Return (x, y) of the center of cell containing provided text 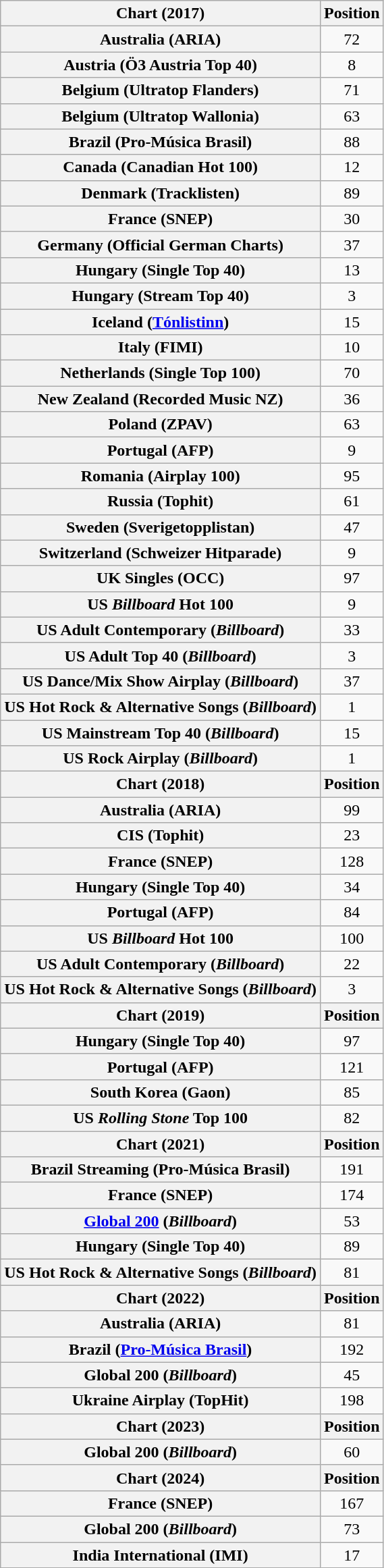
121 (352, 1066)
71 (352, 90)
Chart (2017) (161, 13)
99 (352, 810)
73 (352, 1529)
17 (352, 1555)
Chart (2019) (161, 1015)
30 (352, 219)
UK Singles (OCC) (161, 578)
South Korea (Gaon) (161, 1092)
128 (352, 861)
Denmark (Tracklisten) (161, 193)
Belgium (Ultratop Flanders) (161, 90)
95 (352, 476)
34 (352, 887)
70 (352, 373)
Belgium (Ultratop Wallonia) (161, 116)
8 (352, 65)
Chart (2024) (161, 1478)
192 (352, 1349)
198 (352, 1401)
Russia (Tophit) (161, 502)
Poland (ZPAV) (161, 425)
Chart (2018) (161, 784)
Germany (Official German Charts) (161, 244)
US Rock Airplay (Billboard) (161, 759)
167 (352, 1503)
India International (IMI) (161, 1555)
US Mainstream Top 40 (Billboard) (161, 732)
23 (352, 836)
53 (352, 1221)
US Adult Top 40 (Billboard) (161, 655)
Chart (2023) (161, 1426)
13 (352, 270)
10 (352, 348)
36 (352, 399)
Austria (Ö3 Austria Top 40) (161, 65)
72 (352, 39)
61 (352, 502)
Hungary (Stream Top 40) (161, 296)
Chart (2022) (161, 1298)
22 (352, 964)
Chart (2021) (161, 1144)
Sweden (Sverigetopplistan) (161, 527)
84 (352, 913)
12 (352, 167)
33 (352, 630)
Brazil Streaming (Pro-Música Brasil) (161, 1170)
New Zealand (Recorded Music NZ) (161, 399)
174 (352, 1195)
Iceland (Tónlistinn) (161, 322)
Netherlands (Single Top 100) (161, 373)
100 (352, 938)
82 (352, 1118)
45 (352, 1375)
85 (352, 1092)
CIS (Tophit) (161, 836)
191 (352, 1170)
US Rolling Stone Top 100 (161, 1118)
US Dance/Mix Show Airplay (Billboard) (161, 681)
Italy (FIMI) (161, 348)
60 (352, 1452)
Switzerland (Schweizer Hitparade) (161, 553)
88 (352, 142)
Canada (Canadian Hot 100) (161, 167)
Ukraine Airplay (TopHit) (161, 1401)
Romania (Airplay 100) (161, 476)
47 (352, 527)
